Return [x, y] of the center of cell containing provided text 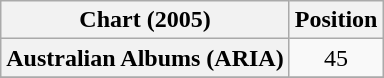
Australian Albums (ARIA) [145, 58]
45 [336, 58]
Position [336, 20]
Chart (2005) [145, 20]
